Search for the cell housing the specified text and yield its [X, Y] center coordinate. 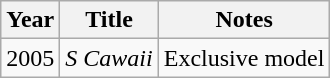
S Cawaii [109, 58]
2005 [30, 58]
Notes [244, 20]
Year [30, 20]
Exclusive model [244, 58]
Title [109, 20]
